Output the (X, Y) coordinate of the center of the cell containing the given text.  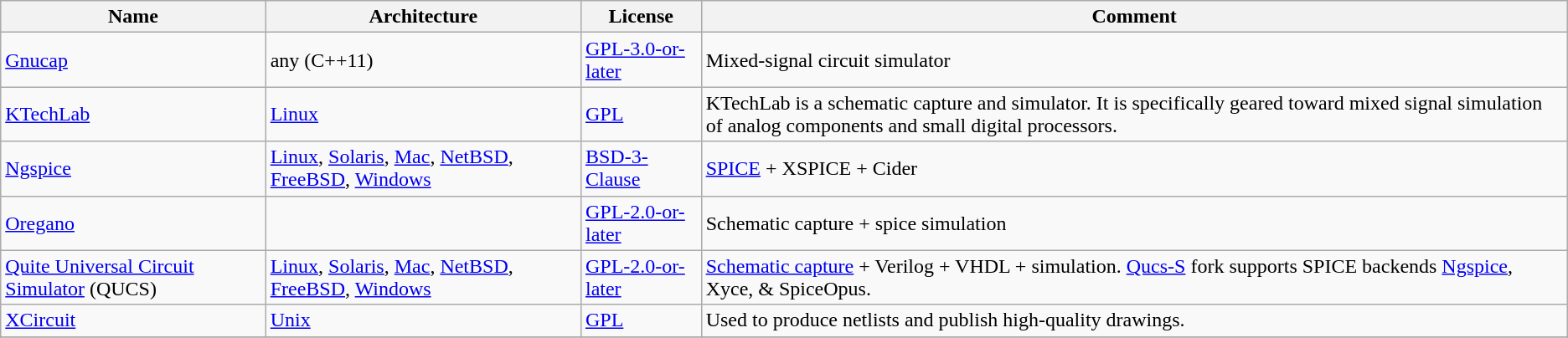
Gnucap (133, 60)
KTechLab (133, 114)
BSD-3-Clause (641, 169)
Quite Universal Circuit Simulator (QUCS) (133, 278)
Linux (423, 114)
GPL-3.0-or-later (641, 60)
License (641, 17)
Architecture (423, 17)
SPICE + XSPICE + Cider (1134, 169)
XCircuit (133, 320)
Schematic capture + Verilog + VHDL + simulation. Qucs-S fork supports SPICE backends Ngspice, Xyce, & SpiceOpus. (1134, 278)
Mixed-signal circuit simulator (1134, 60)
Oregano (133, 223)
Ngspice (133, 169)
Name (133, 17)
Schematic capture + spice simulation (1134, 223)
Comment (1134, 17)
Unix (423, 320)
any (C++11) (423, 60)
Used to produce netlists and publish high-quality drawings. (1134, 320)
